Find where the given text appears and provide that cell's center as [X, Y] coordinate. 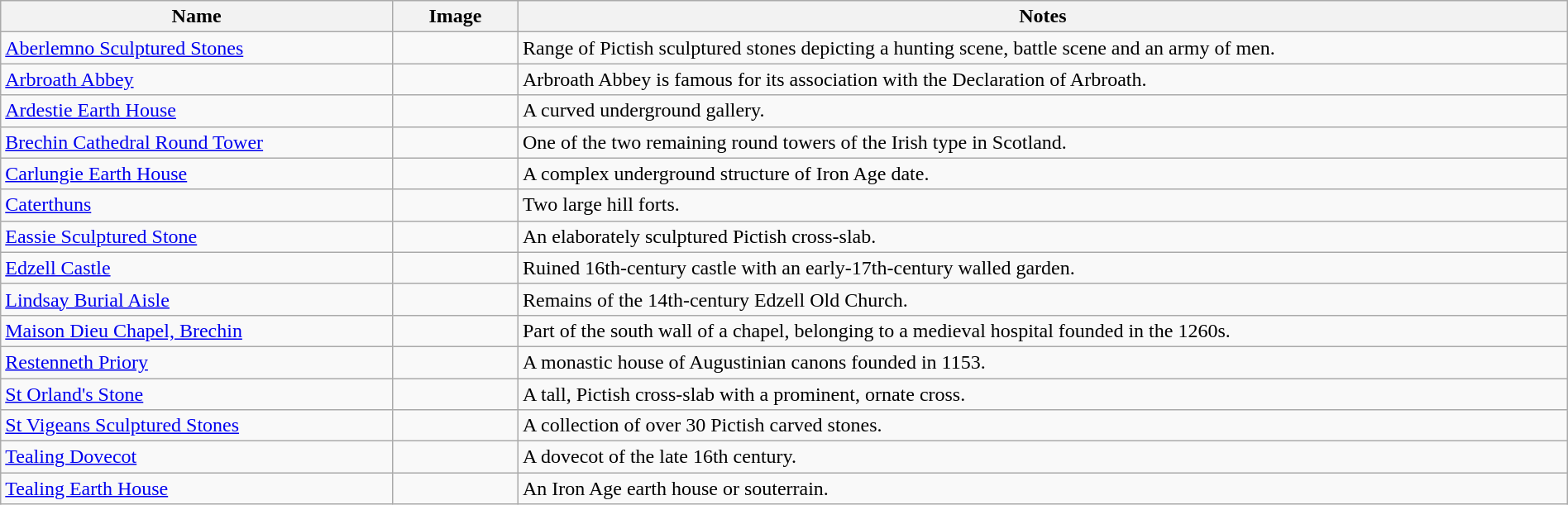
A monastic house of Augustinian canons founded in 1153. [1042, 362]
Brechin Cathedral Round Tower [197, 142]
Arbroath Abbey [197, 79]
Two large hill forts. [1042, 205]
A collection of over 30 Pictish carved stones. [1042, 426]
Name [197, 17]
Range of Pictish sculptured stones depicting a hunting scene, battle scene and an army of men. [1042, 48]
Aberlemno Sculptured Stones [197, 48]
Edzell Castle [197, 268]
A dovecot of the late 16th century. [1042, 457]
Eassie Sculptured Stone [197, 236]
Part of the south wall of a chapel, belonging to a medieval hospital founded in the 1260s. [1042, 331]
One of the two remaining round towers of the Irish type in Scotland. [1042, 142]
St Orland's Stone [197, 394]
Tealing Earth House [197, 488]
A complex underground structure of Iron Age date. [1042, 174]
Arbroath Abbey is famous for its association with the Declaration of Arbroath. [1042, 79]
An elaborately sculptured Pictish cross-slab. [1042, 236]
Caterthuns [197, 205]
Tealing Dovecot [197, 457]
Remains of the 14th-century Edzell Old Church. [1042, 299]
Ruined 16th-century castle with an early-17th-century walled garden. [1042, 268]
Carlungie Earth House [197, 174]
Ardestie Earth House [197, 111]
A tall, Pictish cross-slab with a prominent, ornate cross. [1042, 394]
A curved underground gallery. [1042, 111]
Lindsay Burial Aisle [197, 299]
Image [455, 17]
Restenneth Priory [197, 362]
An Iron Age earth house or souterrain. [1042, 488]
St Vigeans Sculptured Stones [197, 426]
Maison Dieu Chapel, Brechin [197, 331]
Notes [1042, 17]
